Locate the cell with the specified text and output its [x, y] center coordinate. 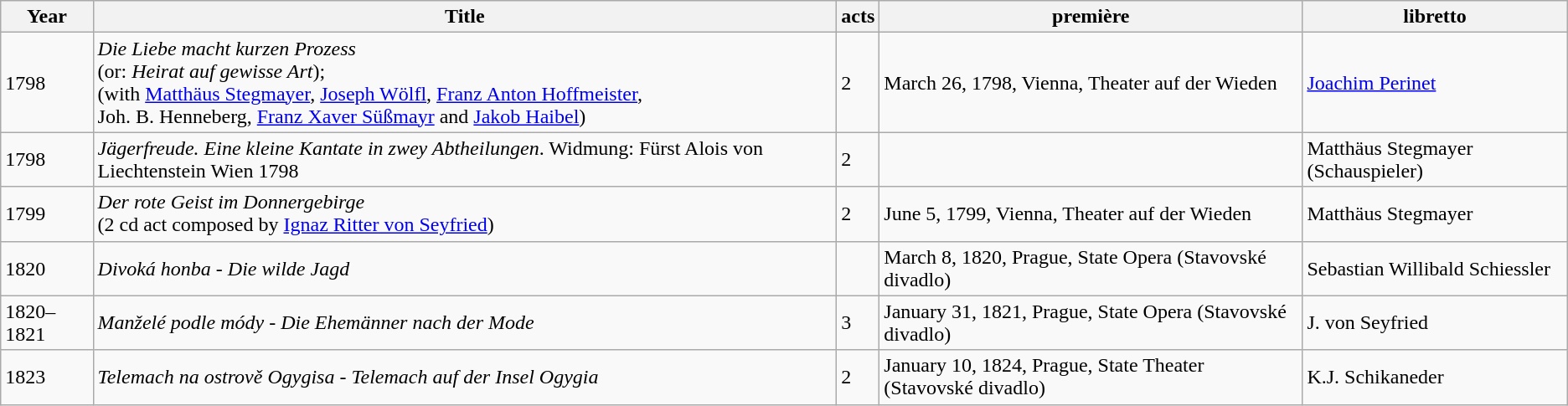
Matthäus Stegmayer [1435, 214]
Year [47, 17]
1820–1821 [47, 323]
première [1091, 17]
Matthäus Stegmayer (Schauspieler) [1435, 159]
Manželé podle módy - Die Ehemänner nach der Mode [465, 323]
March 8, 1820, Prague, State Opera (Stavovské divadlo) [1091, 268]
January 31, 1821, Prague, State Opera (Stavovské divadlo) [1091, 323]
acts [858, 17]
Divoká honba - Die wilde Jagd [465, 268]
Jägerfreude. Eine kleine Kantate in zwey Abtheilungen. Widmung: Fürst Alois von Liechtenstein Wien 1798 [465, 159]
June 5, 1799, Vienna, Theater auf der Wieden [1091, 214]
1799 [47, 214]
March 26, 1798, Vienna, Theater auf der Wieden [1091, 82]
3 [858, 323]
Telemach na ostrově Ogygisa - Telemach auf der Insel Ogygia [465, 377]
K.J. Schikaneder [1435, 377]
libretto [1435, 17]
J. von Seyfried [1435, 323]
Der rote Geist im Donnergebirge(2 cd act composed by Ignaz Ritter von Seyfried) [465, 214]
Joachim Perinet [1435, 82]
January 10, 1824, Prague, State Theater (Stavovské divadlo) [1091, 377]
1823 [47, 377]
Sebastian Willibald Schiessler [1435, 268]
1820 [47, 268]
Title [465, 17]
